Extract the (x, y) coordinate from the center of the cell holding the provided text.  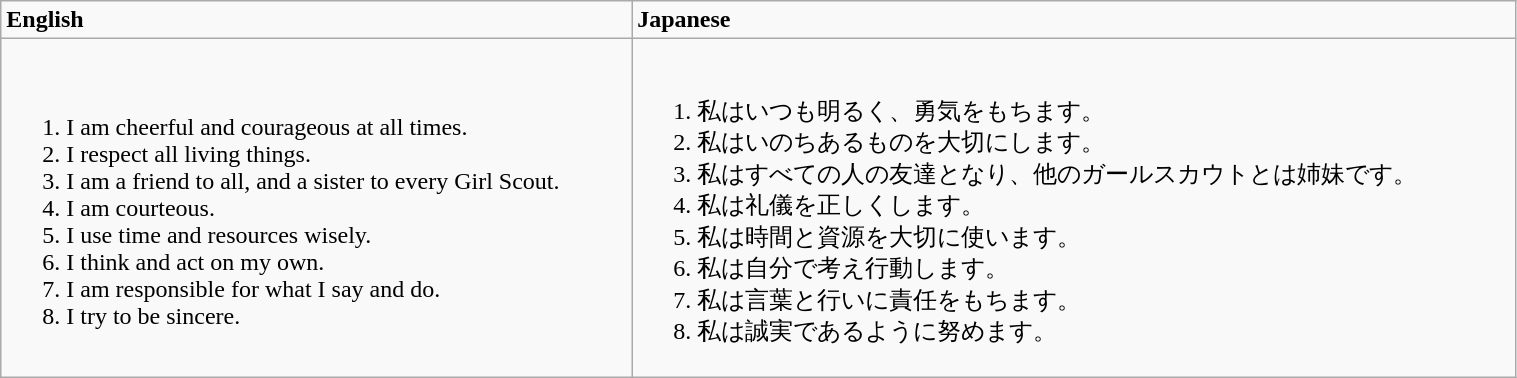
私はいつも明るく、勇気をもちます。私はいのちあるものを大切にします。私はすべての人の友達となり、他のガールスカウトとは姉妹です。私は礼儀を正しくします。私は時間と資源を大切に使います。私は自分で考え行動します。私は言葉と行いに責任をもちます。私は誠実であるように努めます。 (1074, 208)
Japanese (1074, 20)
English (316, 20)
